Capture the cell that displays the provided text and extract its [X, Y] central coordinate. 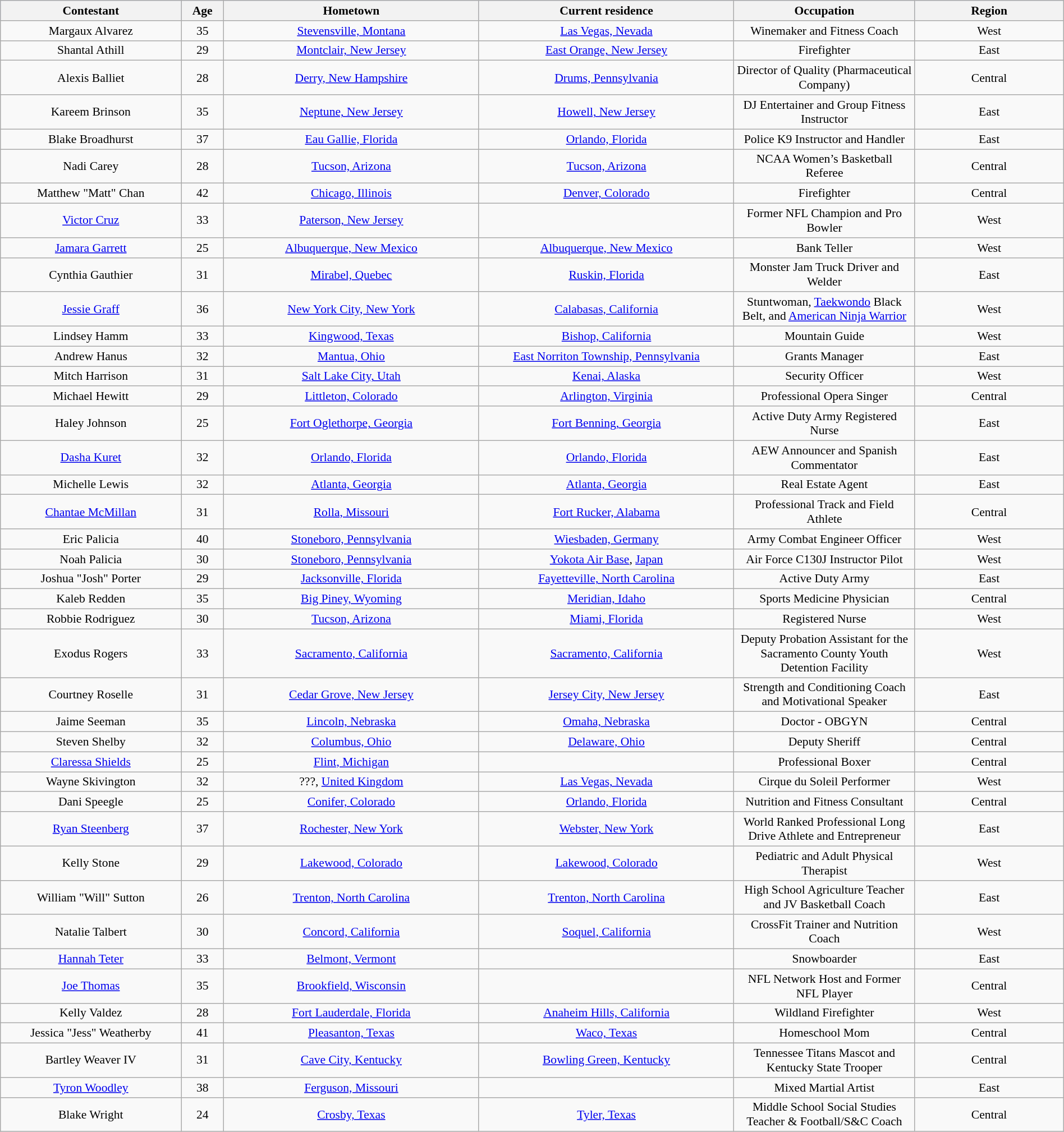
Kaleb Redden [91, 599]
Stuntwoman, Taekwondo Black Belt, and American Ninja Warrior [824, 310]
Waco, Texas [606, 1033]
Active Duty Army [824, 579]
Conifer, Colorado [351, 802]
42 [203, 194]
Mixed Martial Artist [824, 1088]
Pediatric and Adult Physical Therapist [824, 863]
Denver, Colorado [606, 194]
Eric Palicia [91, 539]
Deputy Probation Assistant for the Sacramento County Youth Detention Facility [824, 653]
Victor Cruz [91, 221]
Webster, New York [606, 829]
Wayne Skivington [91, 782]
Noah Palicia [91, 559]
Snowboarder [824, 959]
Miami, Florida [606, 619]
Professional Boxer [824, 762]
Real Estate Agent [824, 485]
High School Agriculture Teacher and JV Basketball Coach [824, 898]
Arlington, Virginia [606, 397]
Bartley Weaver IV [91, 1060]
Neptune, New Jersey [351, 112]
Salt Lake City, Utah [351, 376]
Fayetteville, North Carolina [606, 579]
NCAA Women’s Basketball Referee [824, 166]
Anaheim Hills, California [606, 1013]
Lincoln, Nebraska [351, 722]
Joshua "Josh" Porter [91, 579]
Jessie Graff [91, 310]
Mountain Guide [824, 337]
Jersey City, New Jersey [606, 694]
Ryan Steenberg [91, 829]
Hometown [351, 11]
Nadi Carey [91, 166]
Rochester, New York [351, 829]
41 [203, 1033]
Former NFL Champion and Pro Bowler [824, 221]
Fort Rucker, Alabama [606, 512]
Montclair, New Jersey [351, 50]
Rolla, Missouri [351, 512]
Cirque du Soleil Performer [824, 782]
Cave City, Kentucky [351, 1060]
Cynthia Gauthier [91, 275]
Cedar Grove, New Jersey [351, 694]
Chantae McMillan [91, 512]
Army Combat Engineer Officer [824, 539]
Big Piney, Wyoming [351, 599]
Fort Benning, Georgia [606, 423]
Monster Jam Truck Driver and Welder [824, 275]
Homeschool Mom [824, 1033]
Tennessee Titans Mascot and Kentucky State Trooper [824, 1060]
Director of Quality (Pharmaceutical Company) [824, 77]
36 [203, 310]
26 [203, 898]
Strength and Conditioning Coach and Motivational Speaker [824, 694]
Drums, Pennsylvania [606, 77]
Fort Oglethorpe, Georgia [351, 423]
Joe Thomas [91, 986]
Meridian, Idaho [606, 599]
Active Duty Army Registered Nurse [824, 423]
Andrew Hanus [91, 356]
Haley Johnson [91, 423]
Nutrition and Fitness Consultant [824, 802]
Lindsey Hamm [91, 337]
Belmont, Vermont [351, 959]
AEW Announcer and Spanish Commentator [824, 458]
East Orange, New Jersey [606, 50]
Dani Speegle [91, 802]
Sports Medicine Physician [824, 599]
Professional Opera Singer [824, 397]
Yokota Air Base, Japan [606, 559]
Shantal Athill [91, 50]
Concord, California [351, 932]
Hannah Teter [91, 959]
Eau Gallie, Florida [351, 139]
Jamara Garrett [91, 248]
Bank Teller [824, 248]
Air Force C130J Instructor Pilot [824, 559]
Kingwood, Texas [351, 337]
Alexis Balliet [91, 77]
Region [989, 11]
Kelly Valdez [91, 1013]
Police K9 Instructor and Handler [824, 139]
Soquel, California [606, 932]
Bishop, California [606, 337]
Calabasas, California [606, 310]
Winemaker and Fitness Coach [824, 31]
Kenai, Alaska [606, 376]
NFL Network Host and Former NFL Player [824, 986]
Jaime Seeman [91, 722]
Columbus, Ohio [351, 742]
Ferguson, Missouri [351, 1088]
Age [203, 11]
Bowling Green, Kentucky [606, 1060]
East Norriton Township, Pennsylvania [606, 356]
Brookfield, Wisconsin [351, 986]
Margaux Alvarez [91, 31]
Pleasanton, Texas [351, 1033]
Blake Wright [91, 1114]
40 [203, 539]
24 [203, 1114]
Natalie Talbert [91, 932]
Mantua, Ohio [351, 356]
Jacksonville, Florida [351, 579]
Stevensville, Montana [351, 31]
Michael Hewitt [91, 397]
Jessica "Jess" Weatherby [91, 1033]
???, United Kingdom [351, 782]
Mitch Harrison [91, 376]
Middle School Social Studies Teacher & Football/S&C Coach [824, 1114]
Wiesbaden, Germany [606, 539]
38 [203, 1088]
Paterson, New Jersey [351, 221]
Wildland Firefighter [824, 1013]
Kareem Brinson [91, 112]
Delaware, Ohio [606, 742]
Contestant [91, 11]
Dasha Kuret [91, 458]
Occupation [824, 11]
Michelle Lewis [91, 485]
CrossFit Trainer and Nutrition Coach [824, 932]
Current residence [606, 11]
Littleton, Colorado [351, 397]
Matthew "Matt" Chan [91, 194]
Tyler, Texas [606, 1114]
DJ Entertainer and Group Fitness Instructor [824, 112]
Fort Lauderdale, Florida [351, 1013]
Omaha, Nebraska [606, 722]
Registered Nurse [824, 619]
Doctor - OBGYN [824, 722]
Tyron Woodley [91, 1088]
Exodus Rogers [91, 653]
Mirabel, Quebec [351, 275]
Derry, New Hampshire [351, 77]
Courtney Roselle [91, 694]
Deputy Sheriff [824, 742]
William "Will" Sutton [91, 898]
Crosby, Texas [351, 1114]
New York City, New York [351, 310]
Robbie Rodriguez [91, 619]
Howell, New Jersey [606, 112]
Professional Track and Field Athlete [824, 512]
World Ranked Professional Long Drive Athlete and Entrepreneur [824, 829]
Kelly Stone [91, 863]
Blake Broadhurst [91, 139]
Security Officer [824, 376]
Steven Shelby [91, 742]
Grants Manager [824, 356]
Claressa Shields [91, 762]
Chicago, Illinois [351, 194]
Flint, Michigan [351, 762]
Ruskin, Florida [606, 275]
